From the cell containing the given text, extract its center point as (x, y) coordinate. 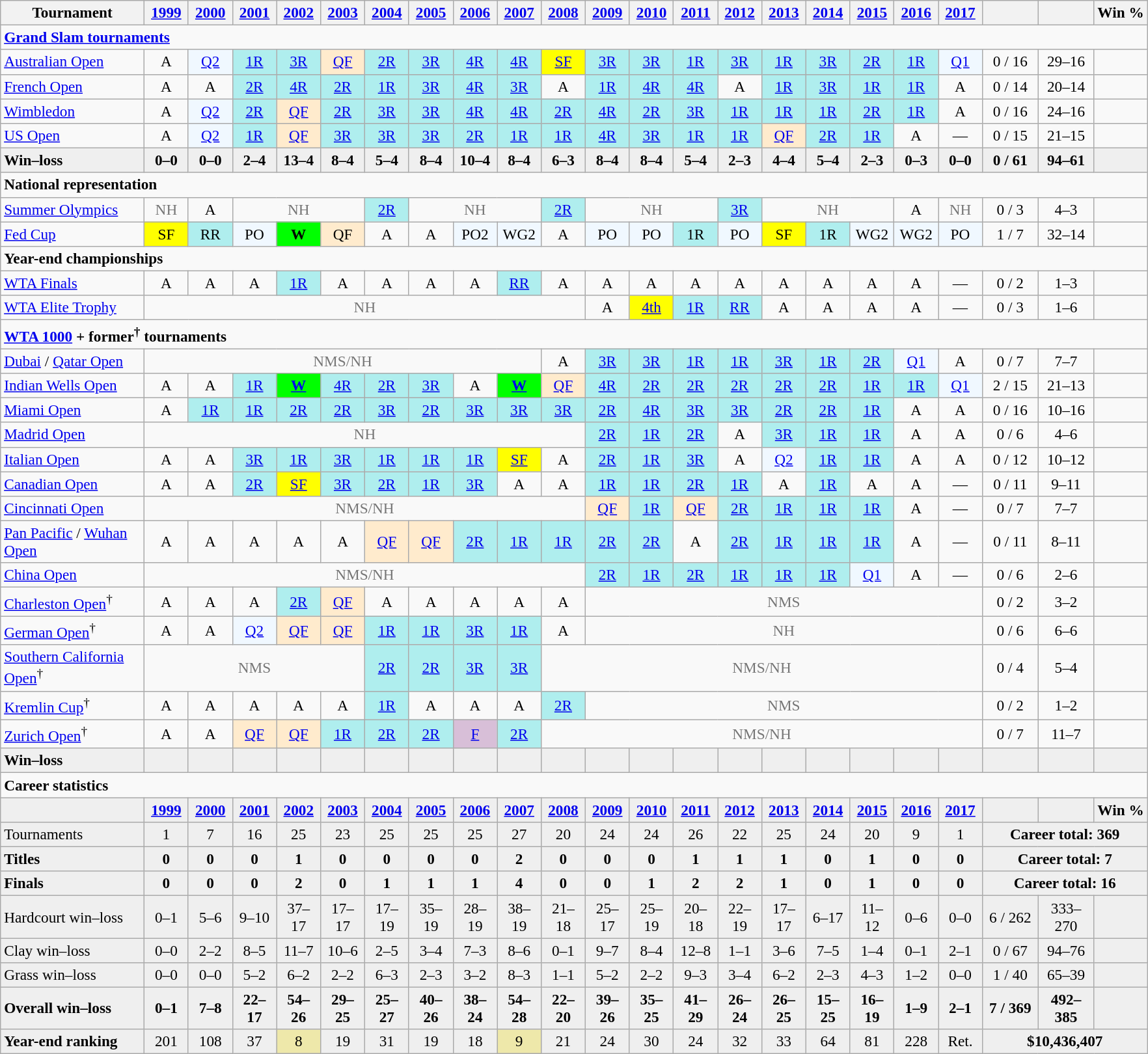
94–76 (1066, 950)
Miami Open (73, 410)
German Open† (73, 630)
F (475, 734)
39–26 (607, 1008)
17–19 (387, 916)
25–17 (607, 916)
Career total: 369 (1065, 834)
7–3 (475, 950)
1–3 (1066, 283)
201 (167, 1042)
8 (299, 1042)
Wimbledon (73, 111)
37 (254, 1042)
0 / 14 (1010, 87)
French Open (73, 87)
Fed Cup (73, 234)
Madrid Open (73, 435)
40–26 (431, 1008)
9–11 (1066, 483)
8–6 (519, 950)
8–11 (1066, 541)
18 (475, 1042)
32–14 (1066, 234)
37–17 (299, 916)
7–8 (210, 1008)
11–12 (872, 916)
7 / 369 (1010, 1008)
1–6 (1066, 308)
0 / 67 (1010, 950)
8–5 (254, 950)
25–19 (651, 916)
228 (916, 1042)
38–24 (475, 1008)
Australian Open (73, 62)
6 / 262 (1010, 916)
6–17 (828, 916)
21–18 (564, 916)
Ret. (961, 1042)
Hardcourt win–loss (73, 916)
Italian Open (73, 459)
4 (519, 884)
38–19 (519, 916)
81 (872, 1042)
22 (740, 834)
0–3 (916, 160)
23 (343, 834)
Summer Olympics (73, 209)
2–5 (387, 950)
WTA 1000 + former† tournaments (574, 334)
6–6 (1066, 630)
22–19 (740, 916)
20–18 (696, 916)
22–17 (254, 1008)
4–6 (1066, 435)
WTA Finals (73, 283)
Career statistics (574, 785)
16 (254, 834)
41–29 (696, 1008)
Dubai / Qatar Open (73, 360)
1–4 (872, 950)
Finals (73, 884)
Year-end championships (574, 258)
31 (387, 1042)
2 / 15 (1010, 385)
10–6 (343, 950)
3–6 (784, 950)
Year-end ranking (73, 1042)
54–28 (519, 1008)
Zurich Open† (73, 734)
29–16 (1066, 62)
10–16 (1066, 410)
9–3 (696, 975)
108 (210, 1042)
13–4 (299, 160)
Kremlin Cup† (73, 705)
Titles (73, 859)
54–26 (299, 1008)
12–8 (696, 950)
1 / 40 (1010, 975)
Career total: 7 (1065, 859)
US Open (73, 135)
21–13 (1066, 385)
Canadian Open (73, 483)
0 / 15 (1010, 135)
WTA Elite Trophy (73, 308)
2–6 (1066, 575)
Pan Pacific / Wuhan Open (73, 541)
9–10 (254, 916)
35–19 (431, 916)
Career total: 16 (1065, 884)
2–4 (254, 160)
35–25 (651, 1008)
94–61 (1066, 160)
0 / 4 (1010, 668)
1–9 (916, 1008)
0 / 61 (1010, 160)
1 / 7 (1010, 234)
64 (828, 1042)
29–25 (343, 1008)
Tournaments (73, 834)
26–24 (740, 1008)
10–12 (1066, 459)
Grand Slam tournaments (574, 37)
4–4 (784, 160)
7–5 (828, 950)
Overall win–loss (73, 1008)
16–19 (872, 1008)
Southern California Open† (73, 668)
7 (210, 834)
Grass win–loss (73, 975)
National representation (574, 185)
Charleston Open† (73, 601)
33 (784, 1042)
26–25 (784, 1008)
27 (519, 834)
Indian Wells Open (73, 385)
China Open (73, 575)
492–385 (1066, 1008)
0 / 12 (1010, 459)
30 (651, 1042)
24–16 (1066, 111)
21–15 (1066, 135)
Tournament (73, 12)
333–270 (1066, 916)
10–4 (475, 160)
28–19 (475, 916)
15–25 (828, 1008)
9–7 (607, 950)
25–27 (387, 1008)
26 (696, 834)
20–14 (1066, 87)
65–39 (1066, 975)
8–3 (519, 975)
32 (740, 1042)
4th (651, 308)
5–6 (210, 916)
Cincinnati Open (73, 508)
PO2 (475, 234)
0–6 (916, 916)
22–20 (564, 1008)
Clay win–loss (73, 950)
$10,436,407 (1065, 1042)
21 (564, 1042)
